Determine the (x, y) coordinate at the center of the cell enclosing the given text.  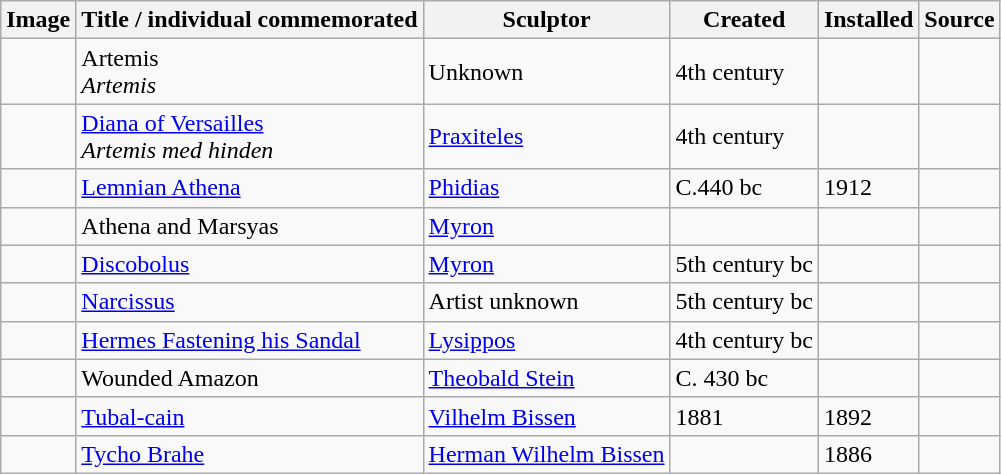
C.440 bc (744, 188)
1892 (868, 416)
Athena and Marsyas (250, 226)
Sculptor (546, 20)
ArtemisArtemis (250, 72)
Lysippos (546, 340)
Hermes Fastening his Sandal (250, 340)
Tycho Brahe (250, 454)
Image (38, 20)
1881 (744, 416)
Unknown (546, 72)
4th century bc (744, 340)
1912 (868, 188)
Narcissus (250, 302)
Lemnian Athena (250, 188)
Artist unknown (546, 302)
Installed (868, 20)
Vilhelm Bissen (546, 416)
Praxiteles (546, 136)
Wounded Amazon (250, 378)
Diana of VersaillesArtemis med hinden (250, 136)
1886 (868, 454)
Tubal-cain (250, 416)
Discobolus (250, 264)
Source (960, 20)
Created (744, 20)
Phidias (546, 188)
Theobald Stein (546, 378)
C. 430 bc (744, 378)
Title / individual commemorated (250, 20)
Herman Wilhelm Bissen (546, 454)
